Pinpoint the cell where the given text exists, returning its [x, y] midpoint coordinate. 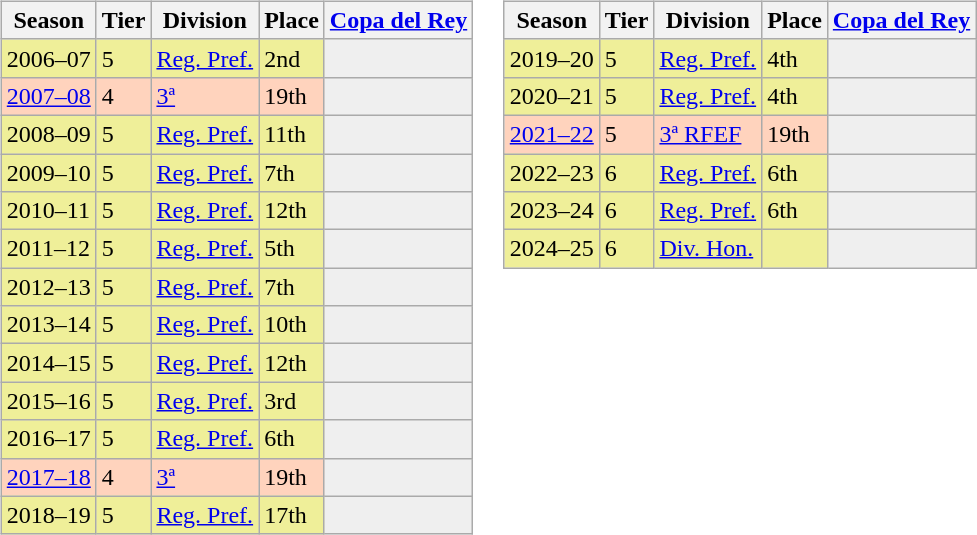
2010–11 [48, 211]
3ª RFEF [708, 134]
2023–24 [552, 211]
17th [292, 515]
2008–09 [48, 134]
2022–23 [552, 173]
2013–14 [48, 325]
Div. Hon. [708, 249]
2007–08 [48, 96]
2012–13 [48, 287]
2009–10 [48, 173]
2021–22 [552, 134]
2017–18 [48, 477]
3rd [292, 401]
2006–07 [48, 58]
2018–19 [48, 515]
2nd [292, 58]
5th [292, 249]
2015–16 [48, 401]
2020–21 [552, 96]
2014–15 [48, 363]
10th [292, 325]
2019–20 [552, 58]
2011–12 [48, 249]
2016–17 [48, 439]
11th [292, 134]
2024–25 [552, 249]
